Capture the cell that displays the provided text and extract its (x, y) central coordinate. 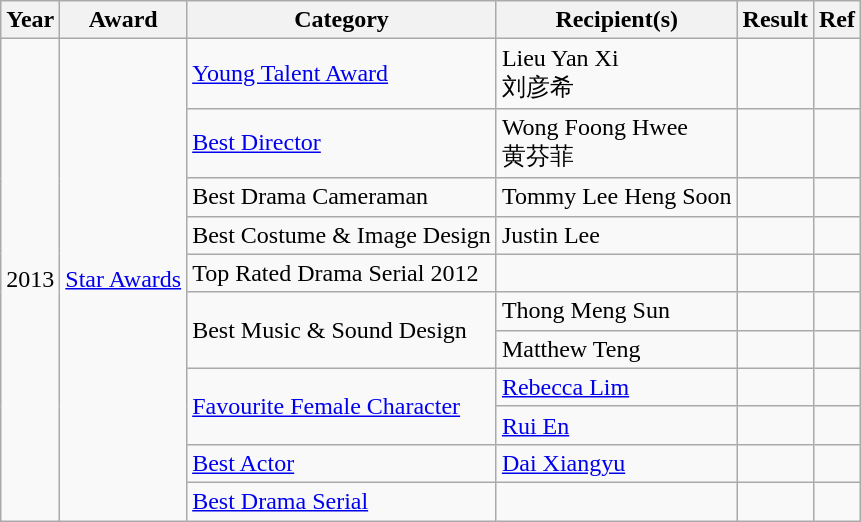
Lieu Yan Xi 刘彦希 (616, 74)
Best Director (342, 143)
Rebecca Lim (616, 387)
Best Actor (342, 463)
Recipient(s) (616, 20)
Matthew Teng (616, 349)
Top Rated Drama Serial 2012 (342, 273)
Wong Foong Hwee 黄芬菲 (616, 143)
Dai Xiangyu (616, 463)
Young Talent Award (342, 74)
Result (775, 20)
Year (30, 20)
Award (124, 20)
Star Awards (124, 280)
Thong Meng Sun (616, 311)
Favourite Female Character (342, 406)
Best Drama Serial (342, 501)
Ref (836, 20)
Best Drama Cameraman (342, 197)
Tommy Lee Heng Soon (616, 197)
Best Costume & Image Design (342, 235)
Best Music & Sound Design (342, 330)
Rui En (616, 425)
Justin Lee (616, 235)
2013 (30, 280)
Category (342, 20)
